Pinpoint the cell where the given text exists, returning its (X, Y) midpoint coordinate. 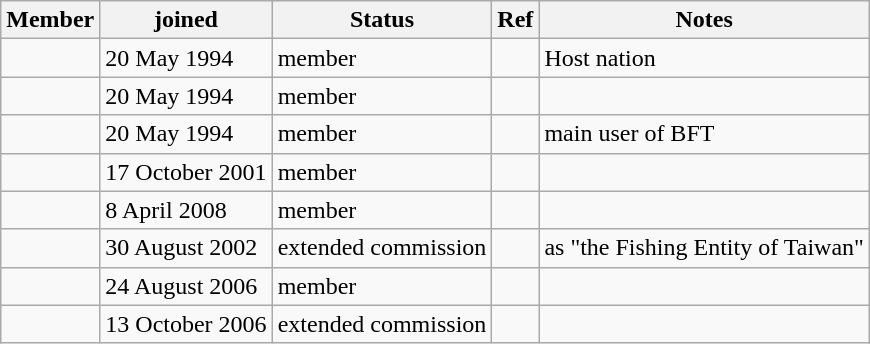
30 August 2002 (186, 248)
joined (186, 20)
13 October 2006 (186, 324)
Member (50, 20)
17 October 2001 (186, 172)
8 April 2008 (186, 210)
as "the Fishing Entity of Taiwan" (704, 248)
24 August 2006 (186, 286)
Ref (516, 20)
main user of BFT (704, 134)
Notes (704, 20)
Status (382, 20)
Host nation (704, 58)
